Return the (X, Y) coordinate for the center point of the cell that contains the specified text.  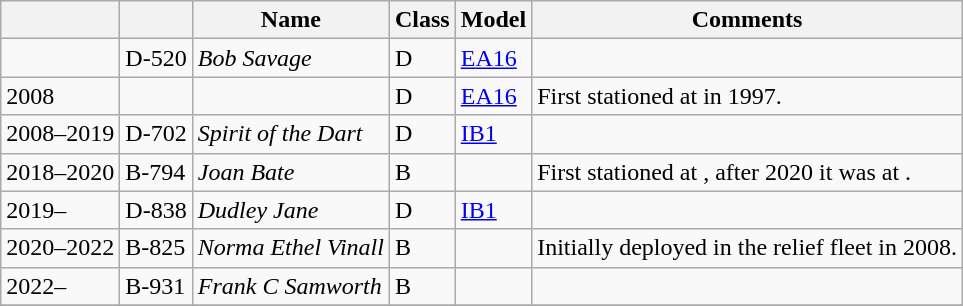
2020–2022 (60, 248)
Joan Bate (290, 172)
Initially deployed in the relief fleet in 2008. (748, 248)
D-838 (156, 210)
First stationed at , after 2020 it was at . (748, 172)
2022– (60, 286)
Bob Savage (290, 58)
Spirit of the Dart (290, 134)
Dudley Jane (290, 210)
2019– (60, 210)
B-931 (156, 286)
Class (422, 20)
B-825 (156, 248)
2008 (60, 96)
Comments (748, 20)
D-702 (156, 134)
2018–2020 (60, 172)
B-794 (156, 172)
First stationed at in 1997. (748, 96)
D-520 (156, 58)
Norma Ethel Vinall (290, 248)
2008–2019 (60, 134)
Name (290, 20)
Frank C Samworth (290, 286)
Model (493, 20)
